Capture the cell that displays the provided text and extract its (X, Y) central coordinate. 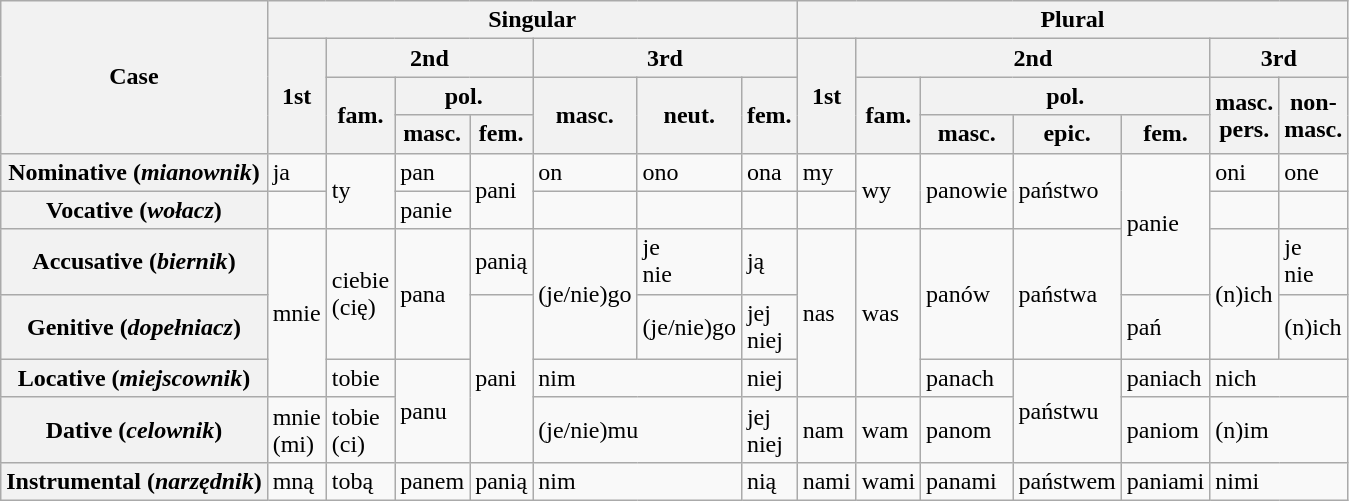
niej (769, 378)
Singular (532, 20)
mną (296, 481)
panem (432, 481)
masc.pers. (1244, 115)
panom (967, 430)
państwo (1067, 191)
tobie(ci) (360, 430)
nimi (1279, 481)
ją (769, 262)
Vocative (wołacz) (134, 210)
paniom (1165, 430)
Plural (1072, 20)
Case (134, 77)
nas (826, 313)
Nominative (mianownik) (134, 172)
pań (1165, 326)
(je/nie)mu (638, 430)
panów (967, 294)
tobie (360, 378)
(n)im (1279, 430)
Accusative (biernik) (134, 262)
wam (888, 430)
non-masc. (1314, 115)
oni (1244, 172)
nami (826, 481)
ona (769, 172)
Locative (miejscownik) (134, 378)
wy (888, 191)
ty (360, 191)
paniach (1165, 378)
mnie(mi) (296, 430)
ciebie(cię) (360, 294)
panu (432, 410)
on (585, 172)
państwem (1067, 481)
paniami (1165, 481)
wami (888, 481)
was (888, 313)
nią (769, 481)
Dative (celownik) (134, 430)
pan (432, 172)
ja (296, 172)
epic. (1067, 134)
Instrumental (narzędnik) (134, 481)
neut. (689, 115)
nich (1279, 378)
Genitive (dopełniacz) (134, 326)
panowie (967, 191)
państwa (1067, 294)
one (1314, 172)
ono (689, 172)
państwu (1067, 410)
my (826, 172)
nam (826, 430)
tobą (360, 481)
pana (432, 294)
panami (967, 481)
mnie (296, 313)
panach (967, 378)
